Provide the [x, y] coordinate of the cell's center where the given text is located.  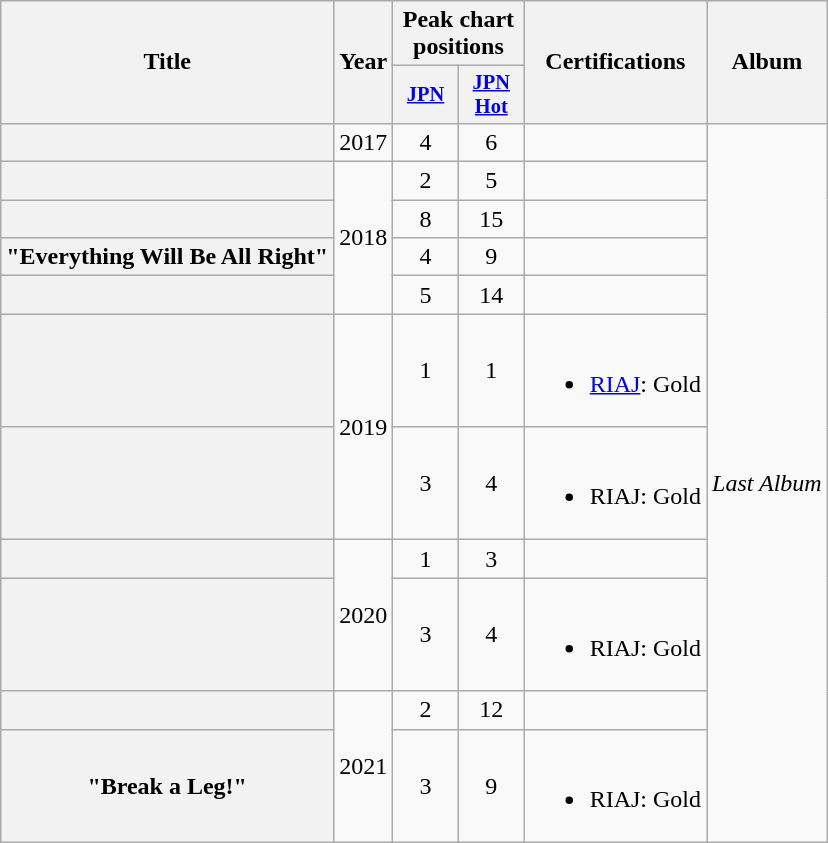
12 [491, 710]
Title [168, 62]
2019 [364, 427]
Year [364, 62]
Peak chart positions [458, 34]
8 [426, 219]
2018 [364, 238]
Album [768, 62]
Last Album [768, 482]
"Everything Will Be All Right" [168, 257]
14 [491, 295]
15 [491, 219]
2017 [364, 142]
JPNHot [491, 95]
Certifications [615, 62]
2020 [364, 616]
6 [491, 142]
JPN [426, 95]
2021 [364, 766]
"Break a Leg!" [168, 786]
